Pinpoint the cell where the given text exists, returning its [x, y] midpoint coordinate. 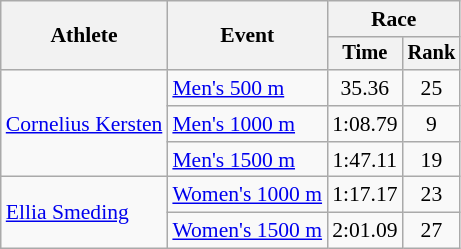
Event [247, 36]
23 [432, 195]
Men's 1000 m [247, 124]
Women's 1500 m [247, 231]
25 [432, 88]
Rank [432, 54]
Time [364, 54]
1:47.11 [364, 160]
Men's 500 m [247, 88]
Women's 1000 m [247, 195]
2:01.09 [364, 231]
Race [394, 19]
27 [432, 231]
9 [432, 124]
19 [432, 160]
1:17.17 [364, 195]
Athlete [84, 36]
Ellia Smeding [84, 212]
35.36 [364, 88]
Men's 1500 m [247, 160]
Cornelius Kersten [84, 124]
1:08.79 [364, 124]
